Pinpoint the cell where the given text exists, returning its [X, Y] midpoint coordinate. 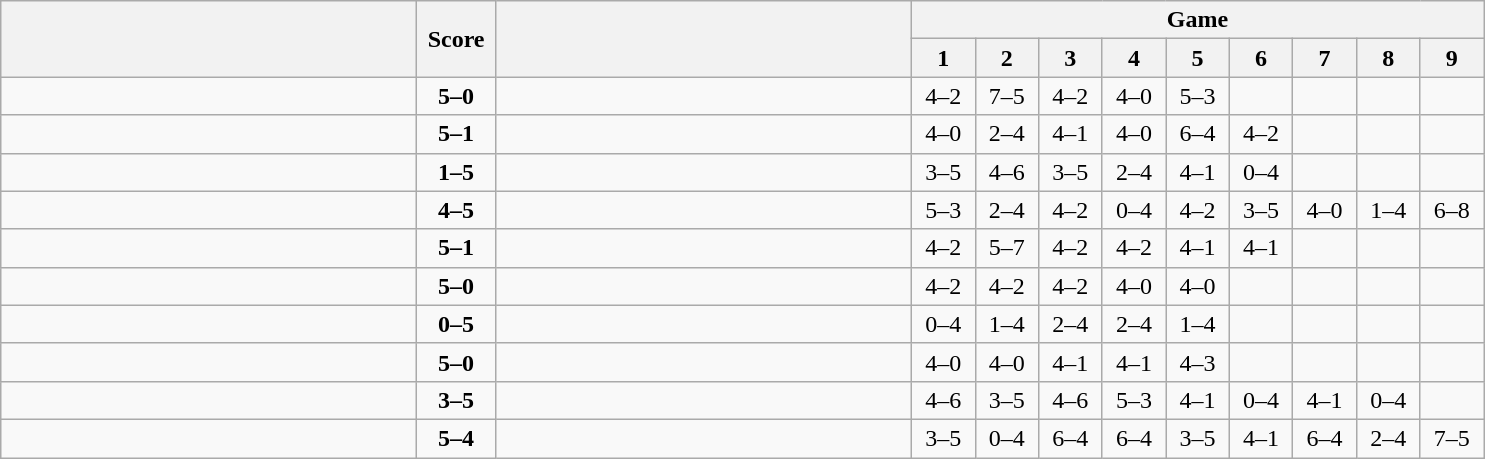
8 [1388, 58]
6 [1261, 58]
2 [1007, 58]
3 [1071, 58]
4–5 [456, 210]
4 [1134, 58]
Game [1197, 20]
1–5 [456, 172]
6–8 [1452, 210]
5 [1198, 58]
1 [943, 58]
7 [1325, 58]
Score [456, 39]
0–5 [456, 324]
4–3 [1198, 362]
5–4 [456, 438]
9 [1452, 58]
5–7 [1007, 248]
